Pinpoint the cell where the given text exists, returning its (x, y) midpoint coordinate. 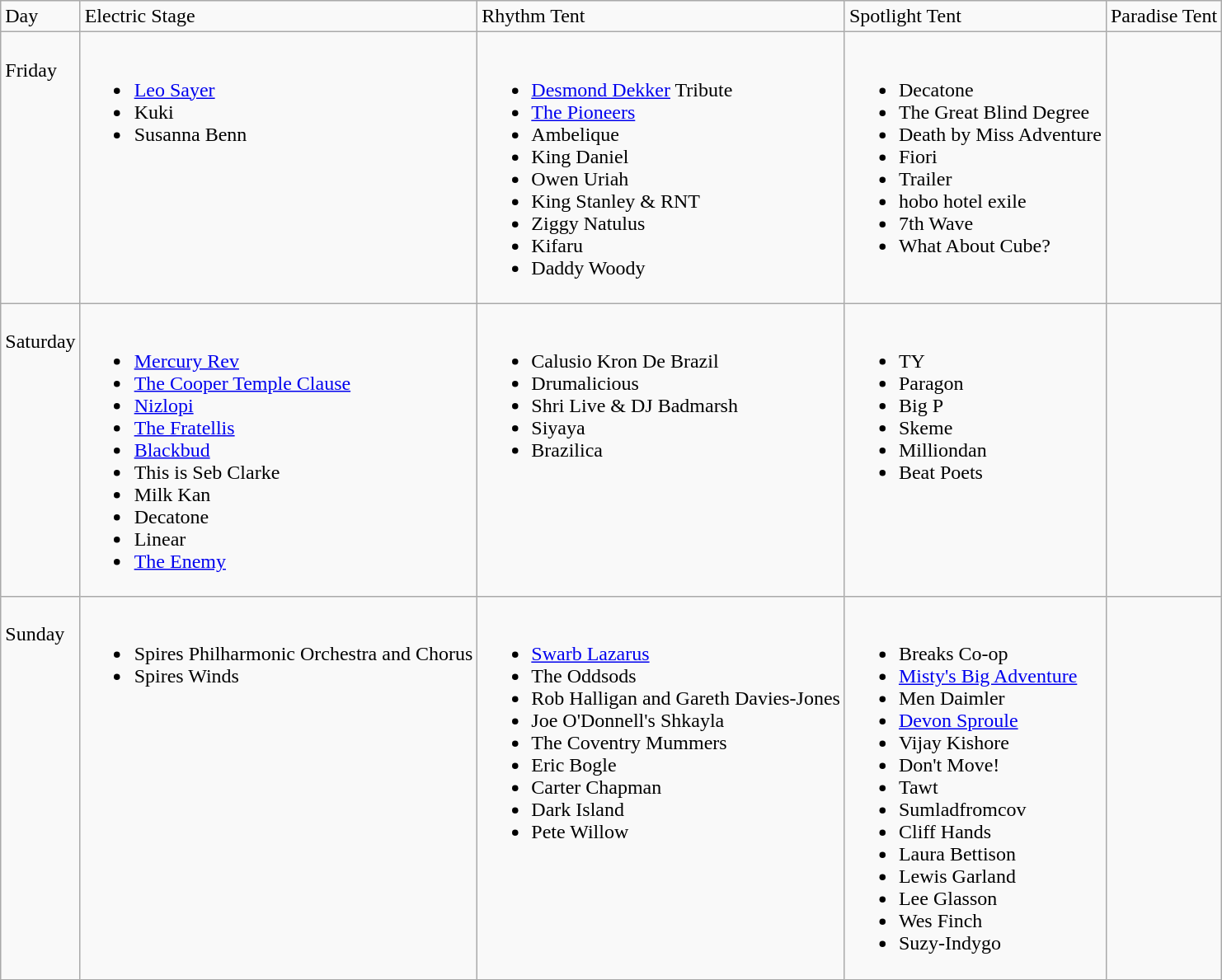
Saturday (40, 450)
TYParagonBig PSkemeMilliondanBeat Poets (975, 450)
Leo SayerKukiSusanna Benn (279, 168)
Spotlight Tent (975, 16)
Day (40, 16)
Spires Philharmonic Orchestra and ChorusSpires Winds (279, 788)
DecatoneThe Great Blind DegreeDeath by Miss AdventureFioriTrailerhobo hotel exile7th WaveWhat About Cube? (975, 168)
Paradise Tent (1163, 16)
Calusio Kron De BrazilDrumaliciousShri Live & DJ BadmarshSiyayaBrazilica (661, 450)
Desmond Dekker TributeThe PioneersAmbeliqueKing DanielOwen UriahKing Stanley & RNTZiggy NatulusKifaruDaddy Woody (661, 168)
Mercury RevThe Cooper Temple ClauseNizlopiThe FratellisBlackbudThis is Seb ClarkeMilk KanDecatoneLinearThe Enemy (279, 450)
Electric Stage (279, 16)
Sunday (40, 788)
Rhythm Tent (661, 16)
Friday (40, 168)
Swarb LazarusThe OddsodsRob Halligan and Gareth Davies-JonesJoe O'Donnell's ShkaylaThe Coventry MummersEric BogleCarter ChapmanDark IslandPete Willow (661, 788)
